Output the (X, Y) coordinate of the center of the cell containing the given text.  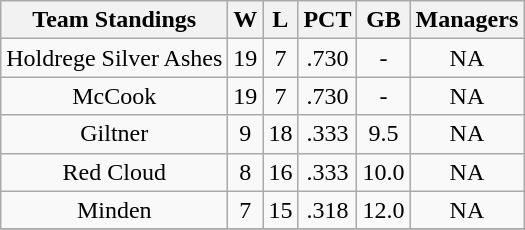
Red Cloud (114, 172)
PCT (328, 20)
Holdrege Silver Ashes (114, 58)
16 (280, 172)
9.5 (384, 134)
.318 (328, 210)
L (280, 20)
Managers (467, 20)
Giltner (114, 134)
McCook (114, 96)
9 (246, 134)
Team Standings (114, 20)
GB (384, 20)
15 (280, 210)
18 (280, 134)
12.0 (384, 210)
Minden (114, 210)
W (246, 20)
8 (246, 172)
10.0 (384, 172)
